From the cell containing the given text, extract its center point as [x, y] coordinate. 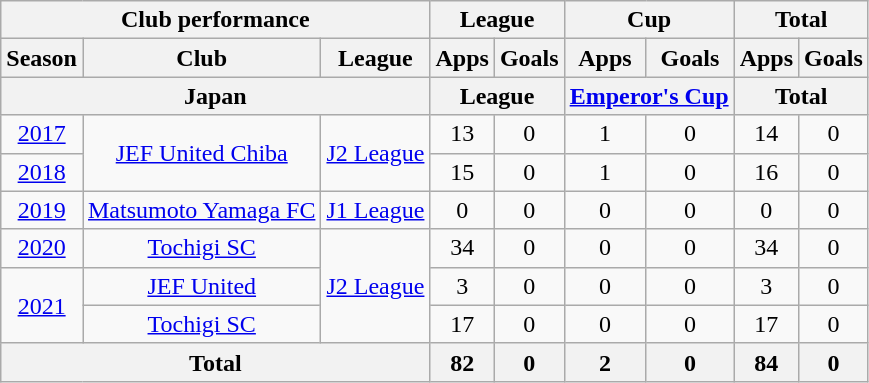
Season [42, 58]
2 [605, 362]
Japan [216, 96]
14 [766, 134]
J1 League [376, 210]
2018 [42, 172]
15 [462, 172]
Matsumoto Yamaga FC [201, 210]
2019 [42, 210]
84 [766, 362]
13 [462, 134]
JEF United Chiba [201, 153]
JEF United [201, 286]
2021 [42, 305]
2020 [42, 248]
Club performance [216, 20]
Cup [649, 20]
2017 [42, 134]
16 [766, 172]
Emperor's Cup [649, 96]
Club [201, 58]
82 [462, 362]
